Scan for the cell matching the given text and deliver its (X, Y) coordinate at center. 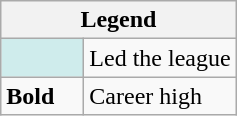
Bold (42, 96)
Led the league (160, 58)
Legend (118, 20)
Career high (160, 96)
